Output the (x, y) coordinate of the center of the cell containing the given text.  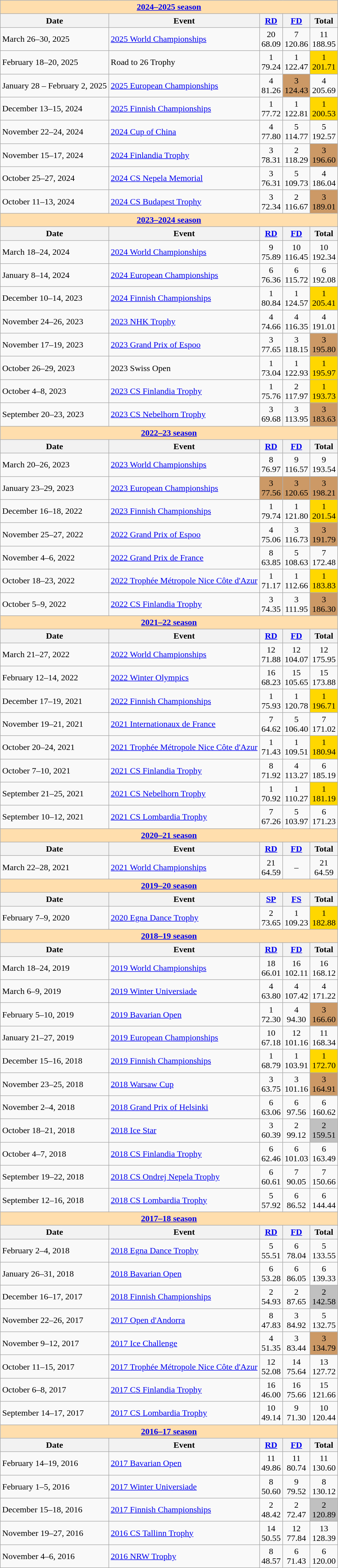
SP (271, 899)
2017 Ice Challenge (184, 1344)
6 160.62 (324, 1107)
2025 World Championships (184, 39)
10 49.14 (271, 1413)
1 196.71 (324, 701)
6 86.52 (297, 1200)
11 80.74 (297, 1463)
3 74.35 (271, 604)
1 124.57 (297, 298)
2017 CS Finlandia Trophy (184, 1390)
2018 Egna Dance Trophy (184, 1250)
November 17–19, 2023 (55, 345)
3 69.68 (271, 415)
11 49.86 (271, 1463)
March 21–27, 2022 (55, 654)
2021 Internationaux de France (184, 724)
3 101.16 (297, 1084)
2018 Grand Prix of Helsinki (184, 1107)
2023 Finnish Championships (184, 511)
1 72.30 (271, 1015)
October 26–29, 2023 (55, 368)
16 68.23 (271, 678)
4 113.27 (297, 771)
October 11–13, 2024 (55, 201)
2022 CS Finlandia Trophy (184, 604)
September 19–22, 2018 (55, 1177)
9 71.30 (297, 1413)
2024 CS Budapest Trophy (184, 201)
October 5–9, 2022 (55, 604)
8 130.12 (324, 1486)
8 50.60 (271, 1486)
1 103.91 (297, 1061)
September 14–17, 2017 (55, 1413)
2025 Finnish Championships (184, 108)
18 66.01 (271, 968)
September 21–25, 2021 (55, 793)
6 86.05 (297, 1274)
7 172.48 (324, 557)
6 139.33 (324, 1274)
1 181.19 (324, 793)
2018 Finnish Championships (184, 1297)
4 186.04 (324, 178)
November 25–27, 2022 (55, 534)
1 75.93 (271, 701)
13 128.39 (324, 1533)
6 120.00 (324, 1556)
1 110.27 (297, 793)
December 17–19, 2021 (55, 701)
Road to 26 Trophy (184, 62)
1 79.24 (271, 62)
5 109.73 (297, 178)
November 19–27, 2016 (55, 1533)
October 25–27, 2024 (55, 178)
7 150.66 (324, 1177)
2021 CS Finlandia Trophy (184, 771)
2017 Bavarian Open (184, 1463)
2022 Finnish Championships (184, 701)
October 6–8, 2017 (55, 1390)
4 116.35 (297, 322)
2025 European Championships (184, 86)
3 195.80 (324, 345)
6 97.56 (297, 1107)
2 48.42 (271, 1510)
3 63.75 (271, 1084)
1 201.71 (324, 62)
1 112.66 (297, 581)
6 192.08 (324, 275)
2023 CS Finlandia Trophy (184, 391)
2023 European Championships (184, 488)
6 163.49 (324, 1154)
1 122.81 (297, 108)
2017 Winter Universiade (184, 1486)
January 8–14, 2024 (55, 275)
13 127.72 (324, 1366)
September 12–16, 2018 (55, 1200)
2024 Finlandia Trophy (184, 155)
2017 Finnish Championships (184, 1510)
3 191.79 (324, 534)
2 120.89 (324, 1510)
December 15–18, 2016 (55, 1510)
1 68.79 (271, 1061)
2 159.51 (324, 1130)
4 77.80 (271, 132)
2020 Egna Dance Trophy (184, 918)
4 191.01 (324, 322)
2019 Finnish Championships (184, 1061)
2022 Trophée Métropole Nice Côte d'Azur (184, 581)
March 18–24, 2019 (55, 968)
2023 Swiss Open (184, 368)
5 108.63 (297, 557)
November 9–12, 2017 (55, 1344)
3 118.15 (297, 345)
16 102.11 (297, 968)
January 26–31, 2018 (55, 1274)
January 28 – February 2, 2025 (55, 86)
2021 Trophée Métropole Nice Côte d'Azur (184, 747)
2020–21 season (169, 835)
15 105.65 (297, 678)
8 63.85 (271, 557)
11 130.60 (324, 1463)
4 75.06 (271, 534)
3 116.73 (297, 534)
March 26–30, 2025 (55, 39)
December 16–17, 2017 (55, 1297)
6 71.43 (297, 1556)
1 80.84 (271, 298)
4 205.69 (324, 86)
1 201.54 (324, 511)
3 72.34 (271, 201)
3 186.30 (324, 604)
5 106.40 (297, 724)
2024 European Championships (184, 275)
3 84.92 (297, 1320)
6 185.19 (324, 771)
3 113.95 (297, 415)
November 23–25, 2018 (55, 1084)
11 168.34 (324, 1037)
2024 World Championships (184, 252)
March 18–24, 2024 (55, 252)
3 183.63 (324, 415)
October 20–24, 2021 (55, 747)
6 101.03 (297, 1154)
1 172.70 (324, 1061)
2023 NHK Trophy (184, 322)
February 5–10, 2019 (55, 1015)
1 122.93 (297, 368)
1 109.51 (297, 747)
15 173.88 (324, 678)
1 183.83 (324, 581)
8 48.57 (271, 1556)
2 99.12 (297, 1130)
7 67.26 (271, 817)
October 4–7, 2018 (55, 1154)
16 168.12 (324, 968)
7 171.02 (324, 724)
2 117.97 (297, 391)
14 50.55 (271, 1533)
FS (297, 899)
2018 Ice Star (184, 1130)
2017–18 season (169, 1218)
2022–23 season (169, 433)
2 87.65 (297, 1297)
2017 CS Lombardia Trophy (184, 1413)
8 71.92 (271, 771)
March 20–26, 2023 (55, 465)
1 73.04 (271, 368)
December 16–18, 2022 (55, 511)
10 192.34 (324, 252)
2021–22 season (169, 623)
1 70.92 (271, 793)
3 78.31 (271, 155)
2017 Open d'Andorra (184, 1320)
2023–2024 season (169, 220)
8 76.97 (271, 465)
3 124.43 (297, 86)
October 18–23, 2022 (55, 581)
5 133.55 (324, 1250)
2021 CS Lombardia Trophy (184, 817)
6 171.23 (324, 817)
6 62.46 (271, 1154)
20 68.09 (271, 39)
2 118.29 (297, 155)
3 166.60 (324, 1015)
3 120.65 (297, 488)
2019 Bavarian Open (184, 1015)
4 74.66 (271, 322)
3 189.01 (324, 201)
5 192.57 (324, 132)
1 79.74 (271, 511)
6 76.36 (271, 275)
6 63.06 (271, 1107)
10 67.18 (271, 1037)
3 77.65 (271, 345)
2 73.65 (271, 918)
3 77.56 (271, 488)
15 121.66 (324, 1390)
2019 Winter Universiade (184, 991)
November 22–24, 2024 (55, 132)
9 193.54 (324, 465)
November 24–26, 2023 (55, 322)
3 134.79 (324, 1344)
2022 Winter Olympics (184, 678)
September 10–12, 2021 (55, 817)
3 83.44 (297, 1344)
3 164.91 (324, 1084)
7 64.62 (271, 724)
3 60.39 (271, 1130)
February 14–19, 2016 (55, 1463)
12 77.84 (297, 1533)
January 21–27, 2019 (55, 1037)
2016–17 season (169, 1431)
2 54.93 (271, 1297)
2018 Warsaw Cup (184, 1084)
7 90.05 (297, 1177)
1 109.23 (297, 918)
6 115.72 (297, 275)
12 175.95 (324, 654)
5 55.51 (271, 1250)
2 116.67 (297, 201)
8 47.83 (271, 1320)
2024 Finnish Championships (184, 298)
December 13–15, 2024 (55, 108)
November 19–21, 2021 (55, 724)
October 4–8, 2023 (55, 391)
2022 Grand Prix de France (184, 557)
16 46.00 (271, 1390)
2018 CS Lombardia Trophy (184, 1200)
2018–19 season (169, 936)
6 60.61 (271, 1177)
3 76.31 (271, 178)
14 75.64 (297, 1366)
September 20–23, 2023 (55, 415)
16 75.66 (297, 1390)
October 11–15, 2017 (55, 1366)
2023 CS Nebelhorn Trophy (184, 415)
1 205.41 (324, 298)
November 4–6, 2016 (55, 1556)
4 171.22 (324, 991)
1 200.53 (324, 108)
2019–20 season (169, 886)
9 75.89 (271, 252)
7 120.86 (297, 39)
4 94.30 (297, 1015)
February 2–4, 2018 (55, 1250)
2023 Grand Prix of Espoo (184, 345)
March 6–9, 2019 (55, 991)
10 120.44 (324, 1413)
4 63.80 (271, 991)
1 180.94 (324, 747)
12 52.08 (271, 1366)
January 23–29, 2023 (55, 488)
2018 Bavarian Open (184, 1274)
December 15–16, 2018 (55, 1061)
2016 CS Tallinn Trophy (184, 1533)
5 57.92 (271, 1200)
6 144.44 (324, 1200)
1 71.43 (271, 747)
2 142.58 (324, 1297)
5 114.77 (297, 132)
2022 Grand Prix of Espoo (184, 534)
1 195.97 (324, 368)
5 132.75 (324, 1320)
9 116.57 (297, 465)
February 18–20, 2025 (55, 62)
2021 CS Nebelhorn Trophy (184, 793)
November 22–26, 2017 (55, 1320)
– (297, 867)
11 188.95 (324, 39)
2018 CS Finlandia Trophy (184, 1154)
2024 CS Nepela Memorial (184, 178)
3 198.21 (324, 488)
1 193.73 (324, 391)
1 182.88 (324, 918)
February 7–9, 2020 (55, 918)
November 2–4, 2018 (55, 1107)
2024 Cup of China (184, 132)
2019 World Championships (184, 968)
1 71.17 (271, 581)
5 103.97 (297, 817)
2017 Trophée Métropole Nice Côte d'Azur (184, 1366)
2 72.47 (297, 1510)
December 10–14, 2023 (55, 298)
10 116.45 (297, 252)
4 81.26 (271, 86)
12 101.16 (297, 1037)
12 104.07 (297, 654)
3 196.60 (324, 155)
6 78.04 (297, 1250)
1 122.47 (297, 62)
6 53.28 (271, 1274)
2018 CS Ondrej Nepela Trophy (184, 1177)
4 107.42 (297, 991)
2022 World Championships (184, 654)
November 4–6, 2022 (55, 557)
February 12–14, 2022 (55, 678)
1 120.78 (297, 701)
1 75.76 (271, 391)
2023 World Championships (184, 465)
2019 European Championships (184, 1037)
2021 World Championships (184, 867)
2024–2025 season (169, 7)
March 22–28, 2021 (55, 867)
9 79.52 (297, 1486)
October 7–10, 2021 (55, 771)
2016 NRW Trophy (184, 1556)
October 18–21, 2018 (55, 1130)
1 121.80 (297, 511)
4 51.35 (271, 1344)
3 111.95 (297, 604)
November 15–17, 2024 (55, 155)
February 1–5, 2016 (55, 1486)
1 77.72 (271, 108)
12 71.88 (271, 654)
